Identify which cell holds the provided text, then report its [X, Y] central coordinate. 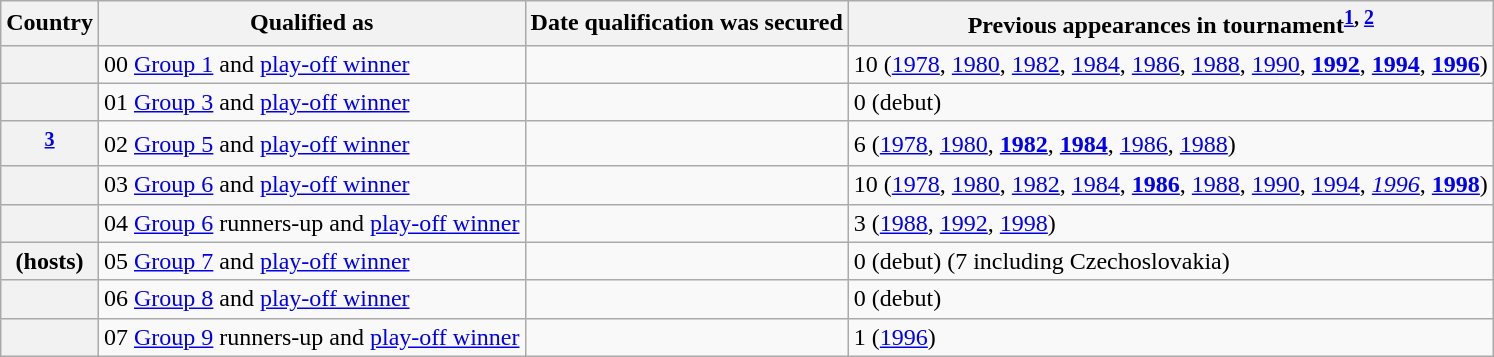
02 Group 5 and play-off winner [312, 144]
0 (debut) (7 including Czechoslovakia) [1170, 261]
01 Group 3 and play-off winner [312, 102]
03 Group 6 and play-off winner [312, 185]
Date qualification was secured [686, 24]
10 (1978, 1980, 1982, 1984, 1986, 1988, 1990, 1994, 1996, 1998) [1170, 185]
07 Group 9 runners-up and play-off winner [312, 337]
06 Group 8 and play-off winner [312, 299]
3 [50, 144]
04 Group 6 runners-up and play-off winner [312, 223]
6 (1978, 1980, 1982, 1984, 1986, 1988) [1170, 144]
05 Group 7 and play-off winner [312, 261]
Country [50, 24]
Previous appearances in tournament1, 2 [1170, 24]
10 (1978, 1980, 1982, 1984, 1986, 1988, 1990, 1992, 1994, 1996) [1170, 64]
1 (1996) [1170, 337]
(hosts) [50, 261]
Qualified as [312, 24]
3 (1988, 1992, 1998) [1170, 223]
00 Group 1 and play-off winner [312, 64]
